Extract the [x, y] coordinate from the center of the cell holding the provided text.  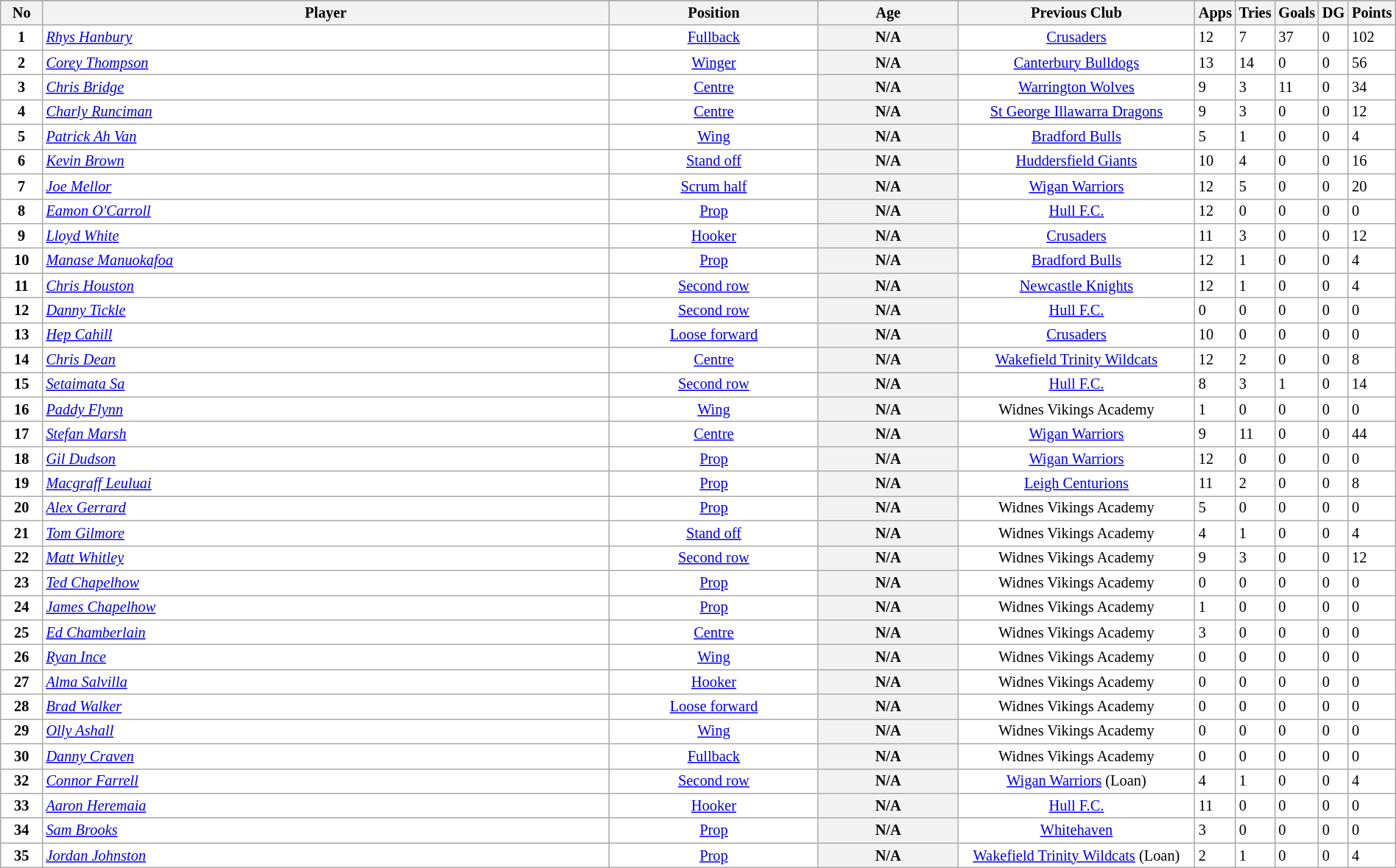
Jordan Johnston [326, 855]
Joe Mellor [326, 186]
Points [1372, 13]
No [22, 13]
Apps [1215, 13]
Sam Brooks [326, 830]
21 [22, 533]
26 [22, 657]
Ted Chapelhow [326, 582]
Charly Runciman [326, 112]
44 [1372, 434]
Brad Walker [326, 707]
Tom Gilmore [326, 533]
35 [22, 855]
St George Illawarra Dragons [1076, 112]
Wakefield Trinity Wildcats [1076, 360]
56 [1372, 63]
Danny Tickle [326, 310]
Olly Ashall [326, 731]
Lloyd White [326, 236]
Eamon O'Carroll [326, 211]
102 [1372, 38]
Aaron Heremaia [326, 805]
17 [22, 434]
Corey Thompson [326, 63]
29 [22, 731]
6 [22, 161]
Whitehaven [1076, 830]
Leigh Centurions [1076, 484]
Alma Salvilla [326, 682]
Newcastle Knights [1076, 286]
25 [22, 632]
Warrington Wolves [1076, 87]
Chris Bridge [326, 87]
Hep Cahill [326, 335]
32 [22, 781]
19 [22, 484]
Macgraff Leuluai [326, 484]
Rhys Hanbury [326, 38]
24 [22, 607]
Player [326, 13]
Alex Gerrard [326, 508]
18 [22, 459]
37 [1297, 38]
Winger [713, 63]
Goals [1297, 13]
Age [888, 13]
Wigan Warriors (Loan) [1076, 781]
Matt Whitley [326, 558]
Canterbury Bulldogs [1076, 63]
Danny Craven [326, 756]
Paddy Flynn [326, 409]
Manase Manuokafoa [326, 261]
Position [713, 13]
Kevin Brown [326, 161]
Scrum half [713, 186]
Tries [1255, 13]
Previous Club [1076, 13]
33 [22, 805]
Ryan Ince [326, 657]
Setaimata Sa [326, 384]
15 [22, 384]
Connor Farrell [326, 781]
22 [22, 558]
23 [22, 582]
30 [22, 756]
Gil Dudson [326, 459]
27 [22, 682]
Patrick Ah Van [326, 137]
Chris Dean [326, 360]
James Chapelhow [326, 607]
Stefan Marsh [326, 434]
Huddersfield Giants [1076, 161]
Ed Chamberlain [326, 632]
Wakefield Trinity Wildcats (Loan) [1076, 855]
28 [22, 707]
DG [1333, 13]
Chris Houston [326, 286]
